Locate the cell with the specified text and output its (X, Y) center coordinate. 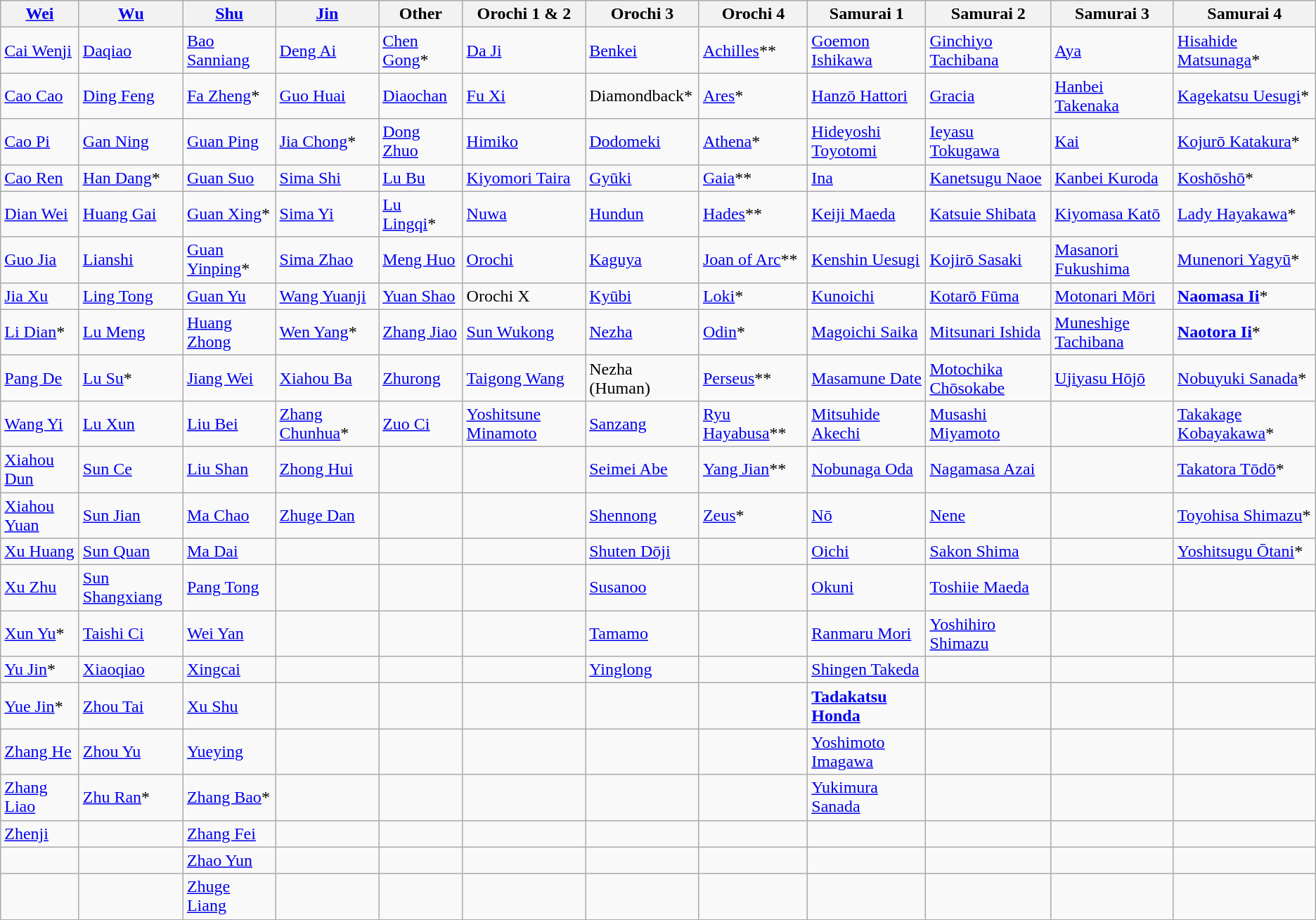
Ryu Hayabusa** (753, 423)
Nene (988, 514)
Benkei (643, 51)
Toyohisa Shimazu* (1244, 514)
Zhang Liao (40, 797)
Okuni (867, 588)
Liu Shan (229, 469)
Koshōshō* (1244, 178)
Xiahou Ba (328, 378)
Wei (40, 14)
Sun Jian (131, 514)
Naomasa Ii* (1244, 296)
Toshiie Maeda (988, 588)
Zhang Bao* (229, 797)
Masamune Date (867, 378)
Ares* (753, 96)
Dian Wei (40, 214)
Han Dang* (131, 178)
Oichi (867, 552)
Diamondback* (643, 96)
Zhong Hui (328, 469)
Lu Bu (420, 178)
Yuan Shao (420, 296)
Orochi 1 & 2 (524, 14)
Cao Pi (40, 142)
Ling Tong (131, 296)
Nobunaga Oda (867, 469)
Hideyoshi Toyotomi (867, 142)
Taishi Ci (131, 634)
Zuo Ci (420, 423)
Gracia (988, 96)
Wen Yang* (328, 332)
Guo Huai (328, 96)
Bao Sanniang (229, 51)
Shingen Takeda (867, 670)
Yoshitsugu Ōtani* (1244, 552)
Shuten Dōji (643, 552)
Kunoichi (867, 296)
Li Dian* (40, 332)
Guan Suo (229, 178)
Tamamo (643, 634)
Takakage Kobayakawa* (1244, 423)
Samurai 3 (1112, 14)
Zhu Ran* (131, 797)
Jia Chong* (328, 142)
Zhuge Dan (328, 514)
Motonari Mōri (1112, 296)
Nezha (643, 332)
Kojurō Katakura* (1244, 142)
Sakon Shima (988, 552)
Wu (131, 14)
Munenori Yagyū* (1244, 260)
Gyūki (643, 178)
Yoshihiro Shimazu (988, 634)
Achilles** (753, 51)
Samurai 4 (1244, 14)
Guan Yu (229, 296)
Sun Quan (131, 552)
Jia Xu (40, 296)
Ginchiyo Tachibana (988, 51)
Huang Zhong (229, 332)
Yue Jin* (40, 706)
Muneshige Tachibana (1112, 332)
Kenshin Uesugi (867, 260)
Xingcai (229, 670)
Zhuge Liang (229, 897)
Hisahide Matsunaga* (1244, 51)
Lu Xun (131, 423)
Motochika Chōsokabe (988, 378)
Fa Zheng* (229, 96)
Sima Zhao (328, 260)
Mitsunari Ishida (988, 332)
Zhenji (40, 834)
Meng Huo (420, 260)
Yinglong (643, 670)
Tadakatsu Honda (867, 706)
Lu Meng (131, 332)
Kotarō Fūma (988, 296)
Kojirō Sasaki (988, 260)
Katsuie Shibata (988, 214)
Sima Yi (328, 214)
Zhang Jiao (420, 332)
Fu Xi (524, 96)
Ding Feng (131, 96)
Sima Shi (328, 178)
Samurai 2 (988, 14)
Yoshimoto Imagawa (867, 752)
Kiyomori Taira (524, 178)
Taigong Wang (524, 378)
Cao Cao (40, 96)
Dodomeki (643, 142)
Other (420, 14)
Chen Gong* (420, 51)
Seimei Abe (643, 469)
Ma Dai (229, 552)
Guan Yinping* (229, 260)
Mitsuhide Akechi (867, 423)
Xiaoqiao (131, 670)
Xu Shu (229, 706)
Xu Huang (40, 552)
Nezha (Human) (643, 378)
Zhang He (40, 752)
Pang De (40, 378)
Nagamasa Azai (988, 469)
Himiko (524, 142)
Lu Lingqi* (420, 214)
Zeus* (753, 514)
Hanzō Hattori (867, 96)
Zhou Tai (131, 706)
Ujiyasu Hōjō (1112, 378)
Shu (229, 14)
Zhang Chunhua* (328, 423)
Sun Ce (131, 469)
Lianshi (131, 260)
Jiang Wei (229, 378)
Shennong (643, 514)
Wang Yi (40, 423)
Zhou Yu (131, 752)
Sun Wukong (524, 332)
Guan Ping (229, 142)
Yu Jin* (40, 670)
Musashi Miyamoto (988, 423)
Sun Shangxiang (131, 588)
Ranmaru Mori (867, 634)
Sanzang (643, 423)
Kyūbi (643, 296)
Xun Yu* (40, 634)
Yueying (229, 752)
Gan Ning (131, 142)
Guan Xing* (229, 214)
Kanetsugu Naoe (988, 178)
Ieyasu Tokugawa (988, 142)
Wang Yuanji (328, 296)
Orochi 4 (753, 14)
Perseus** (753, 378)
Lu Su* (131, 378)
Susanoo (643, 588)
Yukimura Sanada (867, 797)
Goemon Ishikawa (867, 51)
Odin* (753, 332)
Yoshitsune Minamoto (524, 423)
Lady Hayakawa* (1244, 214)
Hades** (753, 214)
Orochi (524, 260)
Deng Ai (328, 51)
Aya (1112, 51)
Zhao Yun (229, 860)
Keiji Maeda (867, 214)
Kagekatsu Uesugi* (1244, 96)
Takatora Tōdō* (1244, 469)
Xu Zhu (40, 588)
Gaia** (753, 178)
Joan of Arc** (753, 260)
Guo Jia (40, 260)
Naotora Ii* (1244, 332)
Magoichi Saika (867, 332)
Kiyomasa Katō (1112, 214)
Cai Wenji (40, 51)
Wei Yan (229, 634)
Huang Gai (131, 214)
Zhang Fei (229, 834)
Dong Zhuo (420, 142)
Athena* (753, 142)
Yang Jian** (753, 469)
Samurai 1 (867, 14)
Ina (867, 178)
Xiahou Yuan (40, 514)
Xiahou Dun (40, 469)
Da Ji (524, 51)
Ma Chao (229, 514)
Kai (1112, 142)
Nuwa (524, 214)
Jin (328, 14)
Zhurong (420, 378)
Cao Ren (40, 178)
Kaguya (643, 260)
Hundun (643, 214)
Nobuyuki Sanada* (1244, 378)
Orochi X (524, 296)
Liu Bei (229, 423)
Orochi 3 (643, 14)
Diaochan (420, 96)
Pang Tong (229, 588)
Loki* (753, 296)
Kanbei Kuroda (1112, 178)
Nō (867, 514)
Masanori Fukushima (1112, 260)
Hanbei Takenaka (1112, 96)
Daqiao (131, 51)
